Provide the (x, y) coordinate of the cell's center where the given text is located.  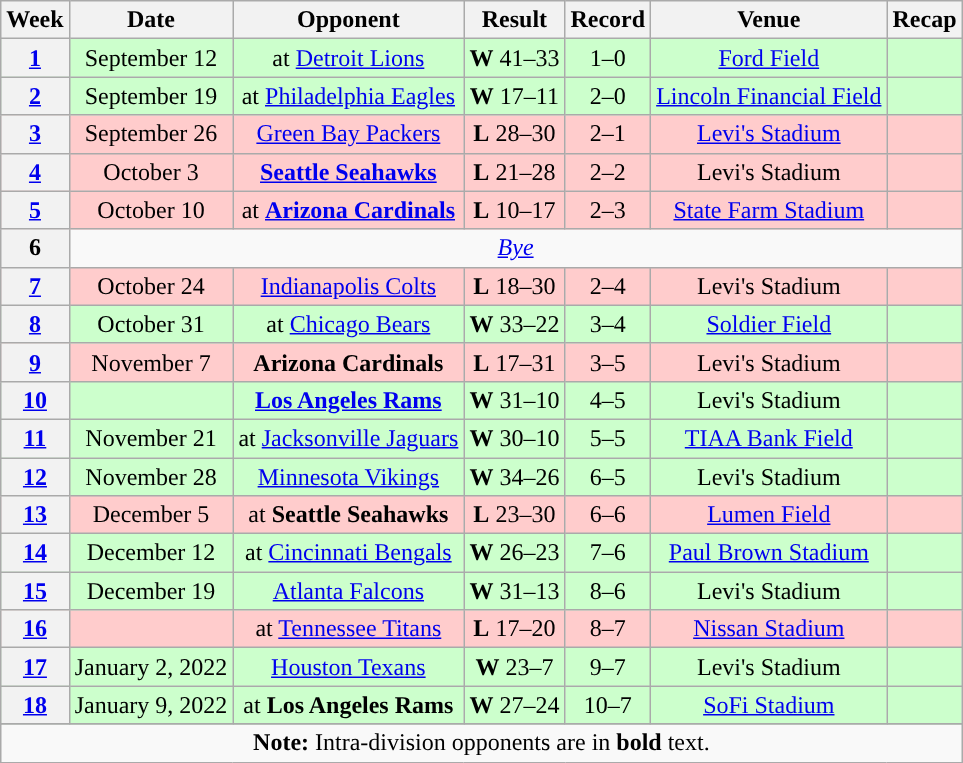
Opponent (348, 20)
W 41–33 (514, 58)
December 19 (151, 591)
6–5 (608, 477)
at Cincinnati Bengals (348, 553)
L 23–30 (514, 515)
18 (35, 705)
L 21–28 (514, 172)
Result (514, 20)
3 (35, 134)
W 34–26 (514, 477)
10 (35, 400)
14 (35, 553)
7 (35, 286)
Arizona Cardinals (348, 362)
at Philadelphia Eagles (348, 96)
October 10 (151, 210)
L 10–17 (514, 210)
W 31–13 (514, 591)
4 (35, 172)
3–5 (608, 362)
Lincoln Financial Field (769, 96)
December 12 (151, 553)
December 5 (151, 515)
Seattle Seahawks (348, 172)
16 (35, 629)
State Farm Stadium (769, 210)
9 (35, 362)
Indianapolis Colts (348, 286)
4–5 (608, 400)
at Detroit Lions (348, 58)
October 3 (151, 172)
6 (35, 248)
Atlanta Falcons (348, 591)
Venue (769, 20)
Soldier Field (769, 324)
17 (35, 667)
2–2 (608, 172)
12 (35, 477)
Recap (924, 20)
Nissan Stadium (769, 629)
8 (35, 324)
at Arizona Cardinals (348, 210)
3–4 (608, 324)
at Chicago Bears (348, 324)
January 2, 2022 (151, 667)
2–3 (608, 210)
at Tennessee Titans (348, 629)
January 9, 2022 (151, 705)
1 (35, 58)
8–7 (608, 629)
10–7 (608, 705)
Houston Texans (348, 667)
Ford Field (769, 58)
13 (35, 515)
15 (35, 591)
11 (35, 438)
2–0 (608, 96)
5 (35, 210)
November 21 (151, 438)
W 27–24 (514, 705)
W 17–11 (514, 96)
TIAA Bank Field (769, 438)
L 28–30 (514, 134)
W 30–10 (514, 438)
SoFi Stadium (769, 705)
Green Bay Packers (348, 134)
1–0 (608, 58)
Week (35, 20)
at Seattle Seahawks (348, 515)
October 31 (151, 324)
L 17–31 (514, 362)
October 24 (151, 286)
L 18–30 (514, 286)
2–4 (608, 286)
W 26–23 (514, 553)
November 28 (151, 477)
W 23–7 (514, 667)
at Jacksonville Jaguars (348, 438)
at Los Angeles Rams (348, 705)
September 12 (151, 58)
Los Angeles Rams (348, 400)
6–6 (608, 515)
September 26 (151, 134)
W 31–10 (514, 400)
Note: Intra-division opponents are in bold text. (482, 743)
Date (151, 20)
5–5 (608, 438)
2–1 (608, 134)
November 7 (151, 362)
Lumen Field (769, 515)
Record (608, 20)
2 (35, 96)
8–6 (608, 591)
Minnesota Vikings (348, 477)
Paul Brown Stadium (769, 553)
9–7 (608, 667)
L 17–20 (514, 629)
Bye (516, 248)
September 19 (151, 96)
7–6 (608, 553)
W 33–22 (514, 324)
